Detect which cell encompasses the target text, then output its [X, Y] center coordinate. 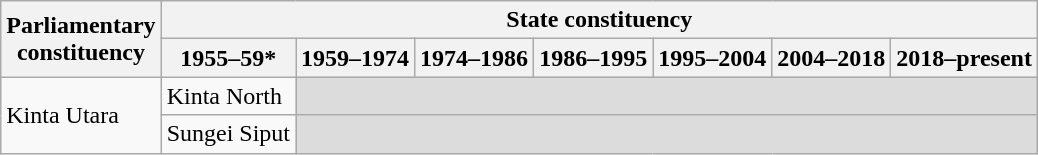
1995–2004 [712, 58]
2004–2018 [832, 58]
Parliamentaryconstituency [81, 39]
1986–1995 [594, 58]
1959–1974 [356, 58]
Sungei Siput [228, 134]
2018–present [964, 58]
1955–59* [228, 58]
Kinta North [228, 96]
1974–1986 [474, 58]
State constituency [599, 20]
Kinta Utara [81, 115]
